Determine the (x, y) coordinate at the center of the cell enclosing the given text.  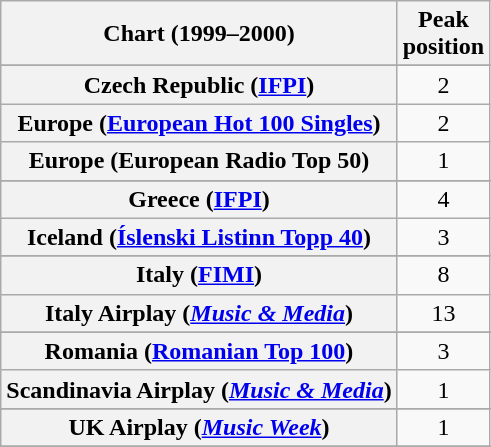
Peakposition (443, 34)
Czech Republic (IFPI) (199, 85)
Europe (European Radio Top 50) (199, 161)
13 (443, 313)
Iceland (Íslenski Listinn Topp 40) (199, 237)
Italy Airplay (Music & Media) (199, 313)
Romania (Romanian Top 100) (199, 351)
Scandinavia Airplay (Music & Media) (199, 389)
Greece (IFPI) (199, 199)
Europe (European Hot 100 Singles) (199, 123)
8 (443, 275)
Chart (1999–2000) (199, 34)
4 (443, 199)
Italy (FIMI) (199, 275)
UK Airplay (Music Week) (199, 427)
